Identify which cell holds the provided text, then report its [X, Y] central coordinate. 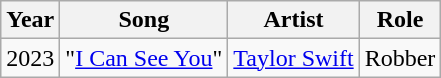
Year [30, 20]
2023 [30, 58]
Artist [294, 20]
Taylor Swift [294, 58]
Role [400, 20]
"I Can See You" [144, 58]
Song [144, 20]
Robber [400, 58]
